Provide the (X, Y) coordinate of the cell's center where the given text is located.  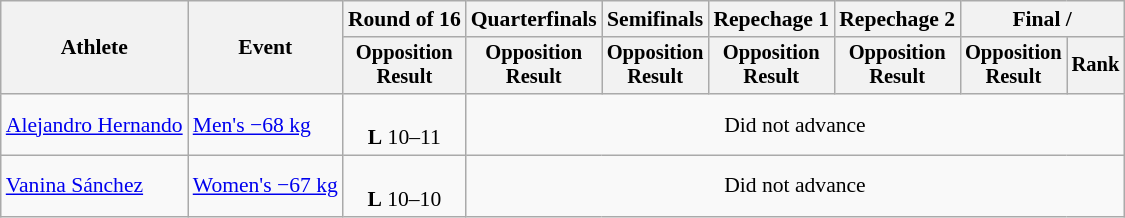
Repechage 2 (897, 19)
Men's −68 kg (266, 124)
Repechage 1 (771, 19)
Semifinals (656, 19)
Final / (1042, 19)
Quarterfinals (534, 19)
L 10–10 (404, 186)
Athlete (94, 48)
Event (266, 48)
Round of 16 (404, 19)
Vanina Sánchez (94, 186)
L 10–11 (404, 124)
Women's −67 kg (266, 186)
Rank (1096, 66)
Alejandro Hernando (94, 124)
